Find where the given text appears and provide that cell's center as (x, y) coordinate. 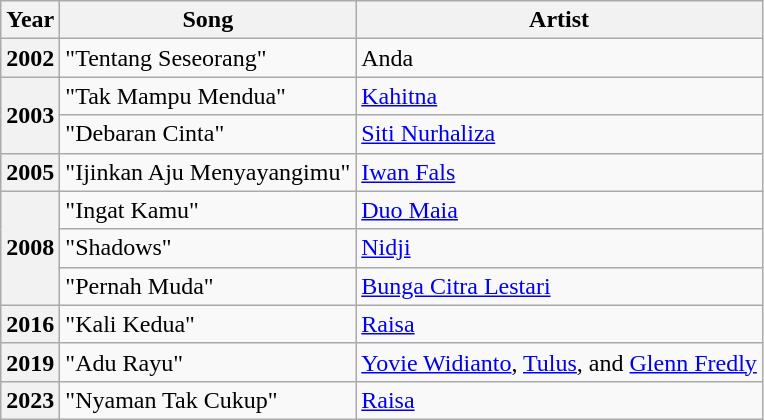
Yovie Widianto, Tulus, and Glenn Fredly (560, 362)
2019 (30, 362)
"Shadows" (208, 248)
"Nyaman Tak Cukup" (208, 400)
Nidji (560, 248)
"Adu Rayu" (208, 362)
2016 (30, 324)
2002 (30, 58)
Anda (560, 58)
Kahitna (560, 96)
"Kali Kedua" (208, 324)
2003 (30, 115)
"Debaran Cinta" (208, 134)
2005 (30, 172)
"Pernah Muda" (208, 286)
"Tak Mampu Mendua" (208, 96)
Duo Maia (560, 210)
Artist (560, 20)
2008 (30, 248)
"Ijinkan Aju Menyayangimu" (208, 172)
"Ingat Kamu" (208, 210)
Siti Nurhaliza (560, 134)
Iwan Fals (560, 172)
2023 (30, 400)
Bunga Citra Lestari (560, 286)
"Tentang Seseorang" (208, 58)
Song (208, 20)
Year (30, 20)
